Output the [x, y] coordinate of the center of the cell containing the given text.  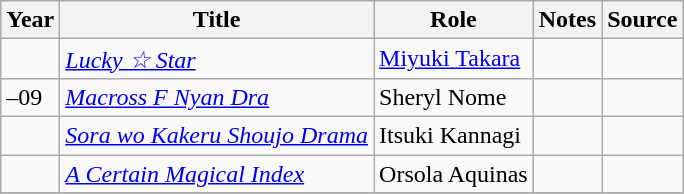
Lucky ☆ Star [217, 59]
Notes [567, 20]
Macross F Nyan Dra [217, 97]
Miyuki Takara [454, 59]
Role [454, 20]
Sheryl Nome [454, 97]
–09 [30, 97]
Orsola Aquinas [454, 173]
Year [30, 20]
Source [642, 20]
Itsuki Kannagi [454, 135]
A Certain Magical Index [217, 173]
Title [217, 20]
Sora wo Kakeru Shoujo Drama [217, 135]
